Output the (x, y) coordinate of the center of the cell containing the given text.  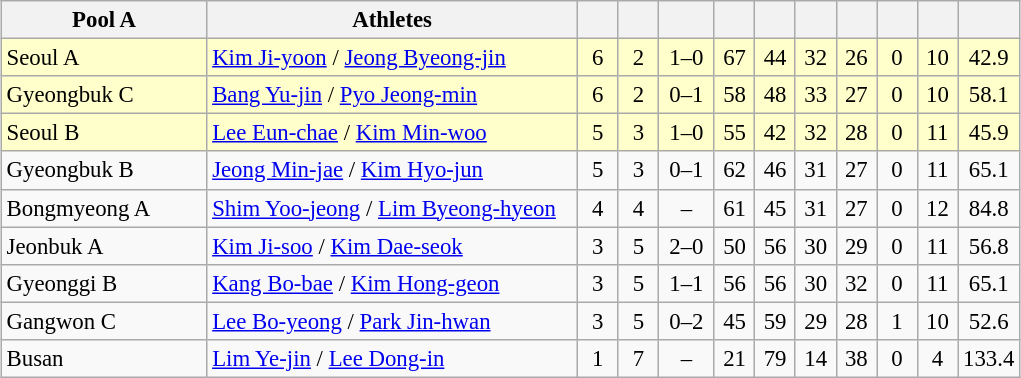
79 (776, 358)
Gyeongbuk C (104, 95)
133.4 (989, 358)
62 (734, 170)
Pool A (104, 20)
58.1 (989, 95)
21 (734, 358)
2–0 (687, 246)
Jeonbuk A (104, 246)
84.8 (989, 208)
46 (776, 170)
38 (856, 358)
59 (776, 321)
55 (734, 133)
14 (816, 358)
42 (776, 133)
Gyeonggi B (104, 283)
33 (816, 95)
Athletes (392, 20)
Gyeongbuk B (104, 170)
7 (638, 358)
Lee Eun-chae / Kim Min-woo (392, 133)
12 (938, 208)
Lim Ye-jin / Lee Dong-in (392, 358)
Bongmyeong A (104, 208)
Bang Yu-jin / Pyo Jeong-min (392, 95)
Kim Ji-soo / Kim Dae-seok (392, 246)
Shim Yoo-jeong / Lim Byeong-hyeon (392, 208)
Gangwon C (104, 321)
Kang Bo-bae / Kim Hong-geon (392, 283)
0–2 (687, 321)
45.9 (989, 133)
Jeong Min-jae / Kim Hyo-jun (392, 170)
42.9 (989, 58)
Lee Bo-yeong / Park Jin-hwan (392, 321)
1–1 (687, 283)
Kim Ji-yoon / Jeong Byeong-jin (392, 58)
58 (734, 95)
52.6 (989, 321)
48 (776, 95)
50 (734, 246)
Seoul A (104, 58)
44 (776, 58)
Seoul B (104, 133)
26 (856, 58)
67 (734, 58)
Busan (104, 358)
61 (734, 208)
56.8 (989, 246)
